Pinpoint the cell where the given text exists, returning its (x, y) midpoint coordinate. 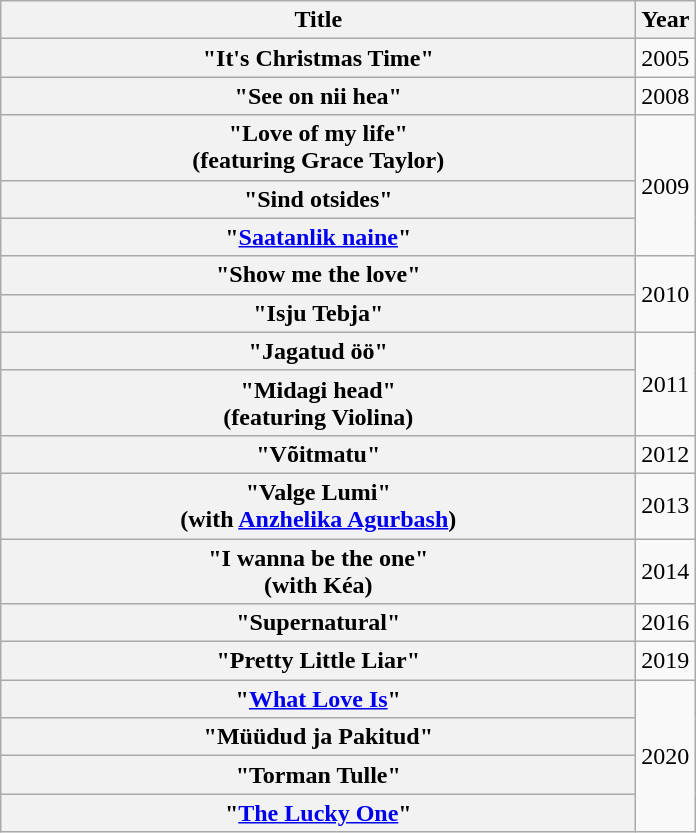
2009 (666, 186)
2020 (666, 756)
Year (666, 20)
"Jagatud öö" (318, 351)
"Sind otsides" (318, 199)
2013 (666, 506)
2019 (666, 661)
"Show me the love" (318, 275)
2016 (666, 623)
"Pretty Little Liar" (318, 661)
"Müüdud ja Pakitud" (318, 737)
2005 (666, 58)
2008 (666, 96)
"Midagi head"(featuring Violina) (318, 402)
"Torman Tulle" (318, 775)
"Isju Tebja" (318, 313)
"Love of my life"(featuring Grace Taylor) (318, 148)
2012 (666, 454)
"The Lucky One" (318, 813)
"Saatanlik naine" (318, 237)
"It's Christmas Time" (318, 58)
"I wanna be the one"(with Kéa) (318, 570)
2010 (666, 294)
2011 (666, 384)
"What Love Is" (318, 699)
"Supernatural" (318, 623)
Title (318, 20)
2014 (666, 570)
"Valge Lumi"(with Anzhelika Agurbash) (318, 506)
"Võitmatu" (318, 454)
"See on nii hea" (318, 96)
